Return (x, y) of the center of cell containing provided text 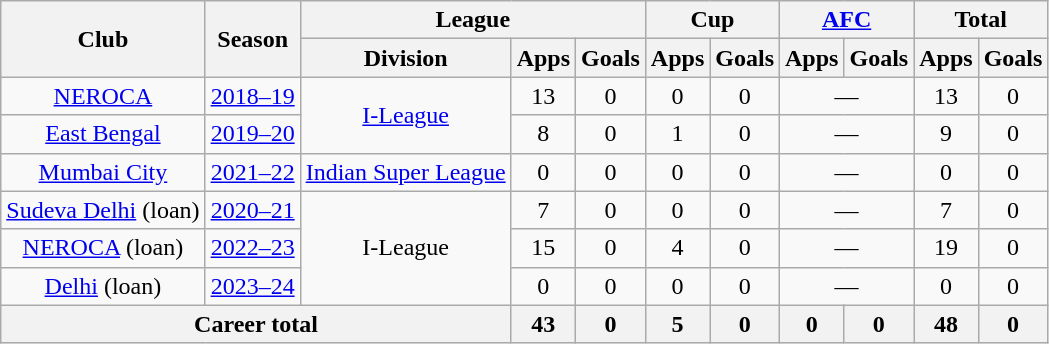
Total (981, 20)
Sudeva Delhi (loan) (103, 210)
5 (677, 324)
AFC (847, 20)
Cup (712, 20)
19 (946, 248)
15 (543, 248)
9 (946, 134)
League (472, 20)
2019–20 (252, 134)
Season (252, 39)
Club (103, 39)
Indian Super League (406, 172)
East Bengal (103, 134)
2018–19 (252, 96)
Delhi (loan) (103, 286)
NEROCA (103, 96)
43 (543, 324)
48 (946, 324)
2022–23 (252, 248)
2023–24 (252, 286)
8 (543, 134)
2021–22 (252, 172)
Division (406, 58)
Mumbai City (103, 172)
1 (677, 134)
2020–21 (252, 210)
Career total (256, 324)
4 (677, 248)
NEROCA (loan) (103, 248)
